Return (X, Y) of the center of cell containing provided text 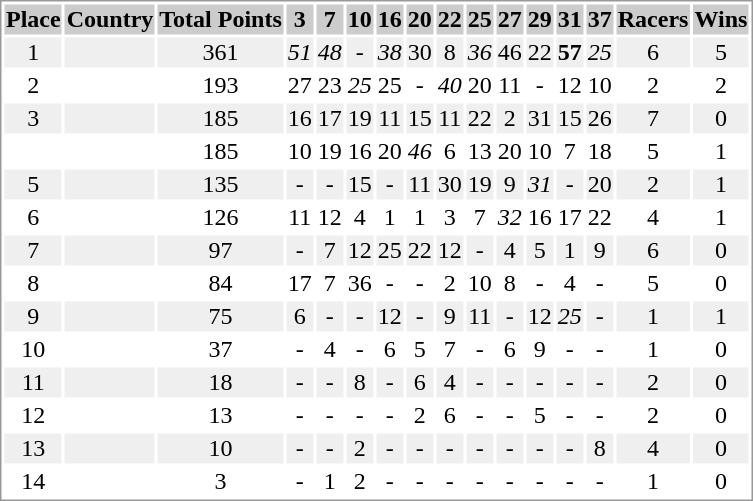
Wins (721, 19)
48 (330, 53)
97 (220, 251)
57 (570, 53)
84 (220, 283)
Country (110, 19)
126 (220, 217)
26 (600, 119)
Racers (653, 19)
135 (220, 185)
29 (540, 19)
40 (450, 85)
193 (220, 85)
38 (390, 53)
361 (220, 53)
51 (300, 53)
Place (33, 19)
75 (220, 317)
32 (510, 217)
Total Points (220, 19)
14 (33, 481)
23 (330, 85)
